Identify which cell holds the provided text, then report its (X, Y) central coordinate. 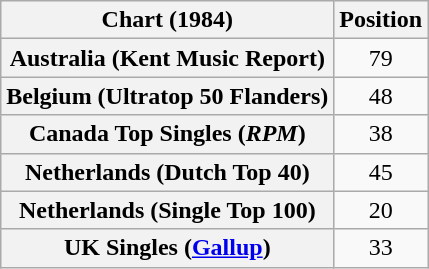
Australia (Kent Music Report) (168, 58)
20 (381, 210)
Chart (1984) (168, 20)
Netherlands (Single Top 100) (168, 210)
45 (381, 172)
48 (381, 96)
79 (381, 58)
Canada Top Singles (RPM) (168, 134)
33 (381, 248)
Belgium (Ultratop 50 Flanders) (168, 96)
38 (381, 134)
Netherlands (Dutch Top 40) (168, 172)
UK Singles (Gallup) (168, 248)
Position (381, 20)
